Return (x, y) of the center of cell containing provided text 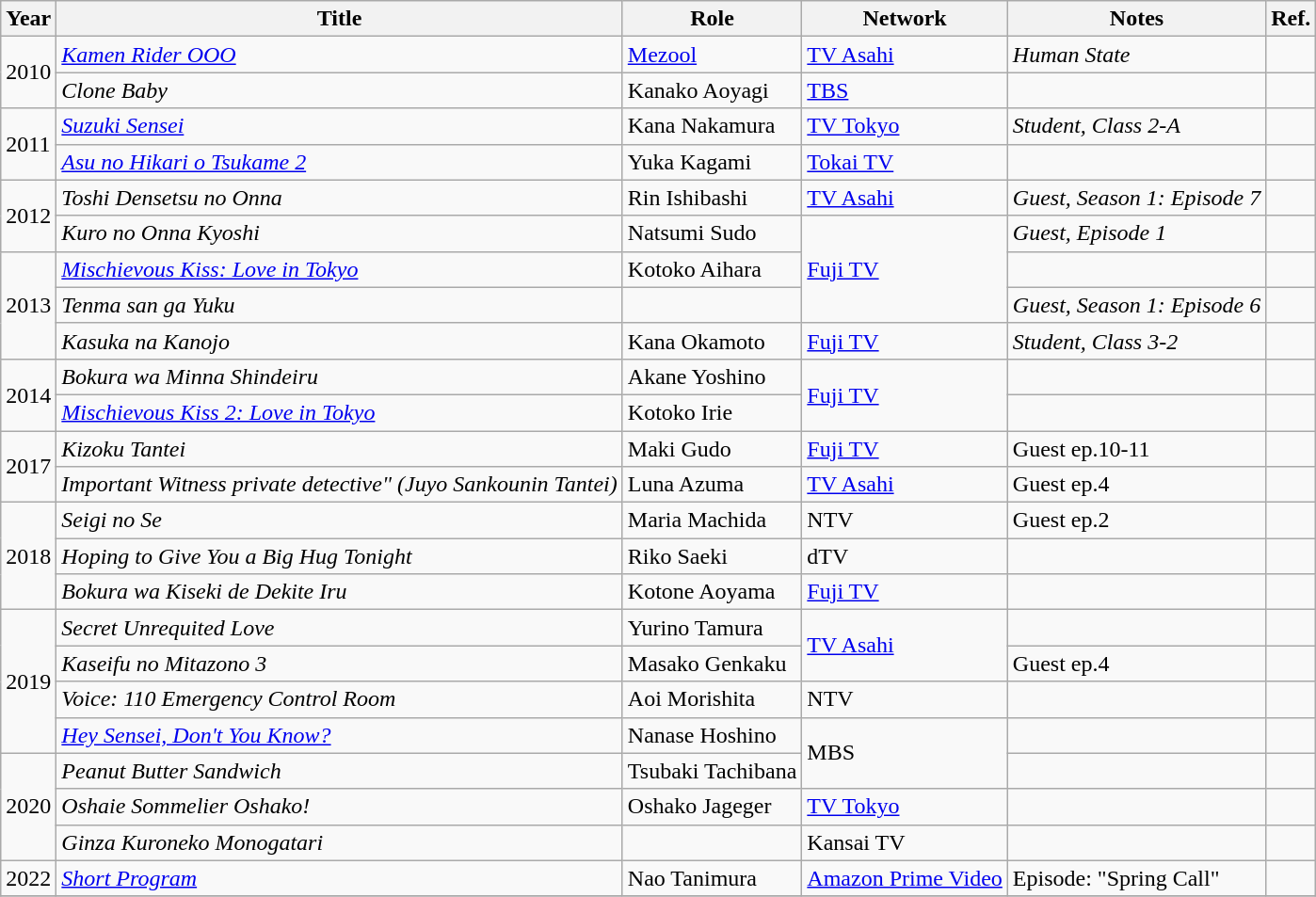
Kotoko Irie (712, 412)
Kasuka na Kanojo (339, 341)
Mischievous Kiss: Love in Tokyo (339, 269)
Rin Ishibashi (712, 198)
Student, Class 3-2 (1136, 341)
dTV (905, 556)
Amazon Prime Video (905, 878)
Oshako Jageger (712, 807)
Guest, Season 1: Episode 6 (1136, 305)
Oshaie Sommelier Oshako! (339, 807)
Voice: 110 Emergency Control Room (339, 699)
2010 (28, 72)
Notes (1136, 19)
Asu no Hikari o Tsukame 2 (339, 162)
2022 (28, 878)
Luna Azuma (712, 485)
Nanase Hoshino (712, 735)
Aoi Morishita (712, 699)
Year (28, 19)
Maria Machida (712, 521)
Kaseifu no Mitazono 3 (339, 664)
2017 (28, 467)
2018 (28, 556)
Bokura wa Minna Shindeiru (339, 376)
Kana Okamoto (712, 341)
Ref. (1292, 19)
2014 (28, 394)
Maki Gudo (712, 449)
Guest ep.2 (1136, 521)
2019 (28, 681)
Clone Baby (339, 90)
Important Witness private detective" (Juyo Sankounin Tantei) (339, 485)
Guest, Season 1: Episode 7 (1136, 198)
Guest ep.10-11 (1136, 449)
Secret Unrequited Love (339, 628)
Yurino Tamura (712, 628)
2020 (28, 807)
Guest, Episode 1 (1136, 233)
Peanut Butter Sandwich (339, 771)
Kanako Aoyagi (712, 90)
2011 (28, 144)
Toshi Densetsu no Onna (339, 198)
Nao Tanimura (712, 878)
Hey Sensei, Don't You Know? (339, 735)
Title (339, 19)
Seigi no Se (339, 521)
TBS (905, 90)
Network (905, 19)
Kuro no Onna Kyoshi (339, 233)
Ginza Kuroneko Monogatari (339, 842)
Kotoko Aihara (712, 269)
2013 (28, 305)
Mezool (712, 55)
Akane Yoshino (712, 376)
Tsubaki Tachibana (712, 771)
Human State (1136, 55)
Hoping to Give You a Big Hug Tonight (339, 556)
Bokura wa Kiseki de Dekite Iru (339, 592)
Yuka Kagami (712, 162)
Natsumi Sudo (712, 233)
Riko Saeki (712, 556)
2012 (28, 216)
Kotone Aoyama (712, 592)
Role (712, 19)
Kansai TV (905, 842)
Tenma san ga Yuku (339, 305)
Tokai TV (905, 162)
Masako Genkaku (712, 664)
Mischievous Kiss 2: Love in Tokyo (339, 412)
Kana Nakamura (712, 126)
Episode: "Spring Call" (1136, 878)
Kizoku Tantei (339, 449)
MBS (905, 753)
Kamen Rider OOO (339, 55)
Short Program (339, 878)
Student, Class 2-A (1136, 126)
Suzuki Sensei (339, 126)
